Search for the cell housing the specified text and yield its [X, Y] center coordinate. 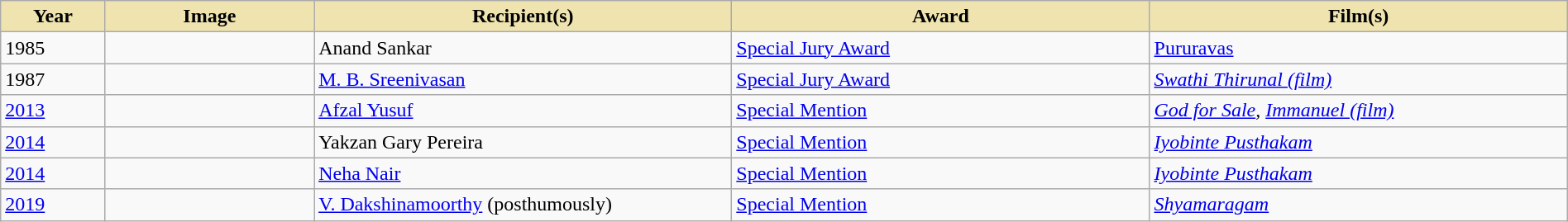
2013 [53, 111]
God for Sale, Immanuel (film) [1358, 111]
Year [53, 17]
V. Dakshinamoorthy (posthumously) [523, 205]
1987 [53, 79]
Yakzan Gary Pereira [523, 142]
Afzal Yusuf [523, 111]
Swathi Thirunal (film) [1358, 79]
Anand Sankar [523, 48]
Neha Nair [523, 173]
M. B. Sreenivasan [523, 79]
Award [941, 17]
Recipient(s) [523, 17]
Film(s) [1358, 17]
2019 [53, 205]
Shyamaragam [1358, 205]
Image [210, 17]
1985 [53, 48]
Pururavas [1358, 48]
